Determine the (x, y) coordinate at the center of the cell enclosing the given text.  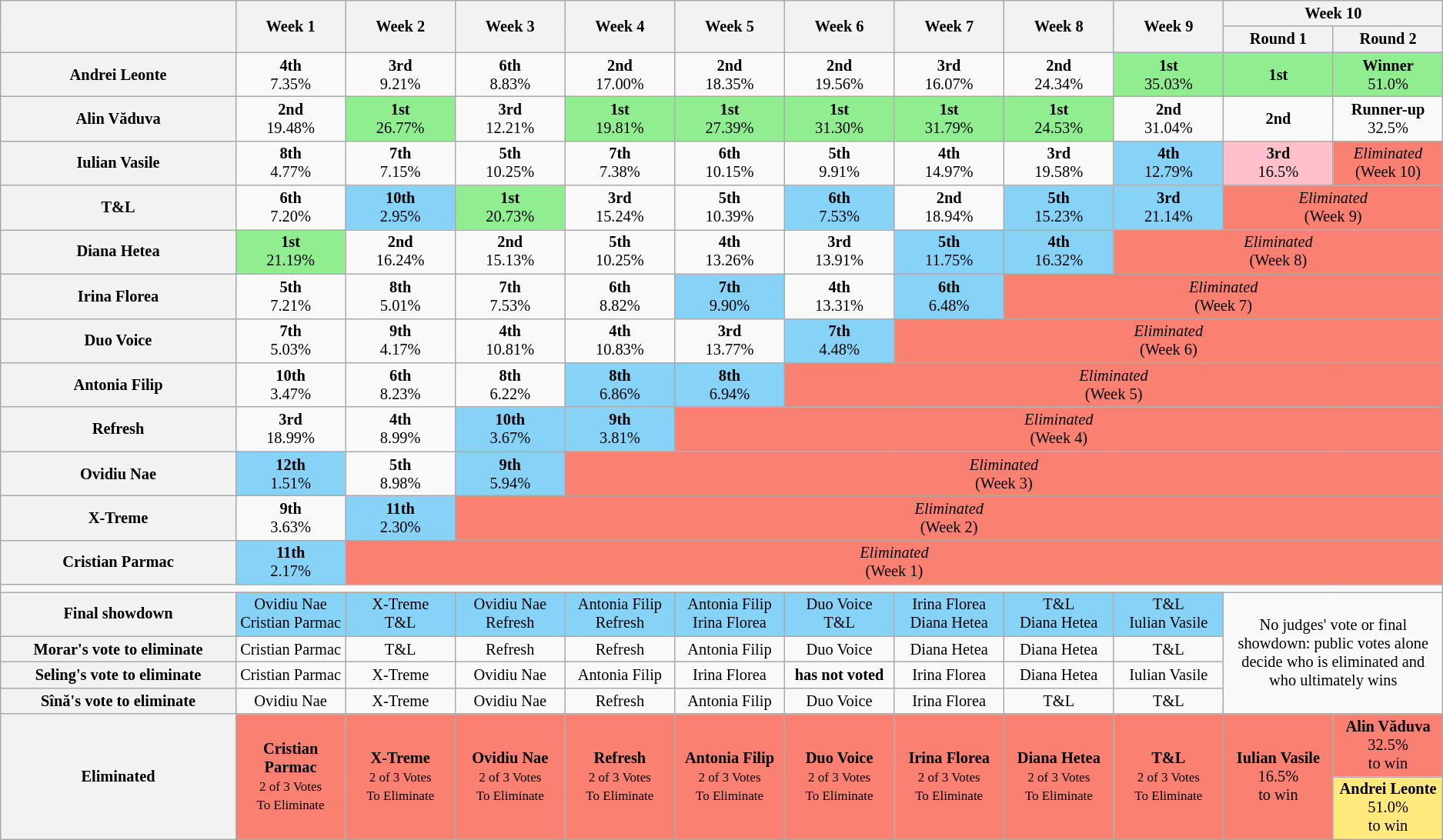
2nd (1279, 118)
Antonia FilipIrina Florea (730, 614)
8th4.77% (291, 163)
Andrei Leonte (119, 75)
1st31.79% (950, 118)
Eliminated(Week 6) (1168, 341)
Eliminated(Week 5) (1114, 385)
8th 6.94% (730, 385)
Eliminated (119, 777)
Ovidiu NaeCristian Parmac (291, 614)
4th7.35% (291, 75)
10th3.67% (509, 429)
Round 2 (1388, 39)
6th8.83% (509, 75)
2nd15.13% (509, 252)
9th 3.81% (620, 429)
Eliminated(Week 1) (894, 562)
Diana Hetea2 of 3 Votes To Eliminate (1059, 777)
3rd13.91% (839, 252)
1st24.53% (1059, 118)
1st31.30% (839, 118)
Eliminated(Week 7) (1223, 296)
4th8.99% (400, 429)
Ovidiu Nae 2 of 3 Votes To Eliminate (509, 777)
Cristian Parmac 2 of 3 Votes To Eliminate (291, 777)
Week 5 (730, 26)
Antonia Filip 2 of 3 Votes To Eliminate (730, 777)
Week 10 (1333, 13)
1st27.39% (730, 118)
Week 9 (1168, 26)
Week 1 (291, 26)
T&LIulian Vasile (1168, 614)
10th2.95% (400, 208)
3rd13.77% (730, 341)
No judges' vote or final showdown: public votes alone decide who is eliminated and who ultimately wins (1333, 652)
4th10.83% (620, 341)
11th2.30% (400, 518)
1st26.77% (400, 118)
4th13.26% (730, 252)
2nd31.04% (1168, 118)
Ovidiu NaeRefresh (509, 614)
5th7.21% (291, 296)
Iulian Vasile 16.5%to win (1279, 777)
2nd18.35% (730, 75)
Eliminated(Week 2) (948, 518)
Round 1 (1279, 39)
7th5.03% (291, 341)
Duo VoiceT&L (839, 614)
6th7.53% (839, 208)
4th12.79% (1168, 163)
Eliminated(Week 8) (1278, 252)
Morar's vote to eliminate (119, 649)
Week 8 (1059, 26)
5th10.39% (730, 208)
Eliminated(Week 4) (1059, 429)
Alin Văduva32.5%to win (1388, 745)
1st (1279, 75)
7th7.53% (509, 296)
X-TremeT&L (400, 614)
5th 15.23% (1059, 208)
2nd17.00% (620, 75)
6th8.23% (400, 385)
Winner 51.0% (1388, 75)
Seling's vote to eliminate (119, 675)
Andrei Leonte51.0%to win (1388, 808)
7th9.90% (730, 296)
8th5.01% (400, 296)
7th7.15% (400, 163)
X-Treme 2 of 3 Votes To Eliminate (400, 777)
2nd18.94% (950, 208)
Week 6 (839, 26)
has not voted (839, 675)
8th6.22% (509, 385)
4th13.31% (839, 296)
10th3.47% (291, 385)
Irina FloreaDiana Hetea (950, 614)
3rd16.07% (950, 75)
Alin Văduva (119, 118)
3rd19.58% (1059, 163)
Refresh 2 of 3 Votes To Eliminate (620, 777)
9th4.17% (400, 341)
Runner-up 32.5% (1388, 118)
2nd19.56% (839, 75)
7th7.38% (620, 163)
1st21.19% (291, 252)
Week 2 (400, 26)
Eliminated(Week 9) (1333, 208)
7th4.48% (839, 341)
6th7.20% (291, 208)
11th2.17% (291, 562)
3rd9.21% (400, 75)
8th6.86% (620, 385)
6th8.82% (620, 296)
T&L 2 of 3 Votes To Eliminate (1168, 777)
2nd24.34% (1059, 75)
3rd12.21% (509, 118)
Sînă's vote to eliminate (119, 701)
3rd 16.5% (1279, 163)
Week 4 (620, 26)
4th16.32% (1059, 252)
2nd16.24% (400, 252)
2nd19.48% (291, 118)
1st20.73% (509, 208)
3rd18.99% (291, 429)
Week 7 (950, 26)
Eliminated(Week 10) (1388, 163)
4th14.97% (950, 163)
3rd21.14% (1168, 208)
3rd15.24% (620, 208)
5th11.75% (950, 252)
Irina Florea 2 of 3 Votes To Eliminate (950, 777)
6th10.15% (730, 163)
6th6.48% (950, 296)
Final showdown (119, 614)
1st19.81% (620, 118)
Eliminated(Week 3) (1004, 474)
1st35.03% (1168, 75)
5th9.91% (839, 163)
Antonia FilipRefresh (620, 614)
Week 3 (509, 26)
9th5.94% (509, 474)
Duo Voice 2 of 3 Votes To Eliminate (839, 777)
T&LDiana Hetea (1059, 614)
9th3.63% (291, 518)
12th 1.51% (291, 474)
5th8.98% (400, 474)
4th10.81% (509, 341)
